Return [x, y] of the center of cell containing provided text 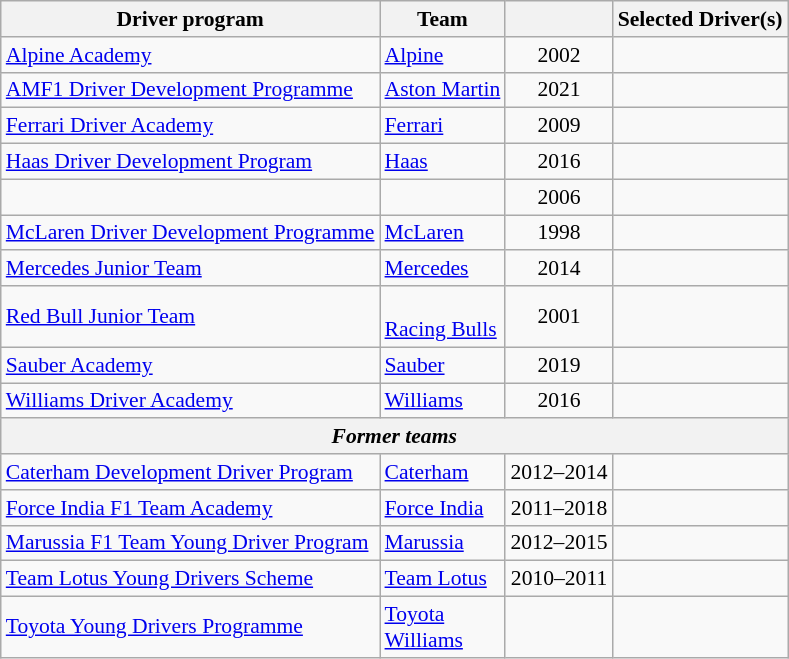
2011–2018 [558, 508]
2012–2015 [558, 543]
Racing Bulls [443, 316]
Red Bull Junior Team [190, 316]
2009 [558, 126]
Driver program [190, 19]
Haas Driver Development Program [190, 162]
Ferrari Driver Academy [190, 126]
2021 [558, 90]
McLaren Driver Development Programme [190, 233]
Alpine [443, 55]
2014 [558, 269]
Haas [443, 162]
Marussia [443, 543]
Alpine Academy [190, 55]
Caterham [443, 472]
Sauber [443, 365]
AMF1 Driver Development Programme [190, 90]
Aston Martin [443, 90]
Team Lotus [443, 579]
2001 [558, 316]
Selected Driver(s) [700, 19]
Toyota Young Drivers Programme [190, 628]
Ferrari [443, 126]
Caterham Development Driver Program [190, 472]
2006 [558, 197]
McLaren [443, 233]
Force India F1 Team Academy [190, 508]
Former teams [394, 437]
Force India [443, 508]
Toyota Williams [443, 628]
Marussia F1 Team Young Driver Program [190, 543]
2019 [558, 365]
2010–2011 [558, 579]
Team Lotus Young Drivers Scheme [190, 579]
2012–2014 [558, 472]
Mercedes [443, 269]
Williams Driver Academy [190, 401]
Williams [443, 401]
Sauber Academy [190, 365]
1998 [558, 233]
2002 [558, 55]
Mercedes Junior Team [190, 269]
Team [443, 19]
